Return the (x, y) coordinate for the center point of the cell that contains the specified text.  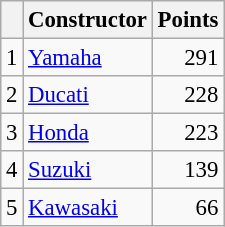
Suzuki (88, 170)
2 (12, 95)
4 (12, 170)
1 (12, 58)
Honda (88, 133)
66 (188, 208)
3 (12, 133)
228 (188, 95)
Yamaha (88, 58)
Constructor (88, 20)
Points (188, 20)
5 (12, 208)
223 (188, 133)
Ducati (88, 95)
Kawasaki (88, 208)
139 (188, 170)
291 (188, 58)
